Return (x, y) of the center of cell containing provided text 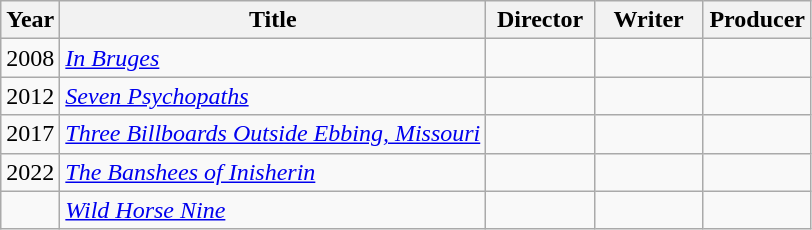
Year (30, 20)
Producer (758, 20)
2022 (30, 172)
Seven Psychopaths (273, 96)
Writer (648, 20)
2008 (30, 58)
2017 (30, 134)
Director (540, 20)
Title (273, 20)
The Banshees of Inisherin (273, 172)
2012 (30, 96)
Wild Horse Nine (273, 210)
In Bruges (273, 58)
Three Billboards Outside Ebbing, Missouri (273, 134)
